Locate the cell with the specified text and output its [x, y] center coordinate. 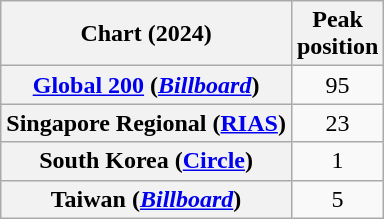
Global 200 (Billboard) [146, 85]
5 [337, 199]
95 [337, 85]
Singapore Regional (RIAS) [146, 123]
1 [337, 161]
Taiwan (Billboard) [146, 199]
Chart (2024) [146, 34]
Peakposition [337, 34]
South Korea (Circle) [146, 161]
23 [337, 123]
